Extract the [X, Y] coordinate from the center of the cell holding the provided text.  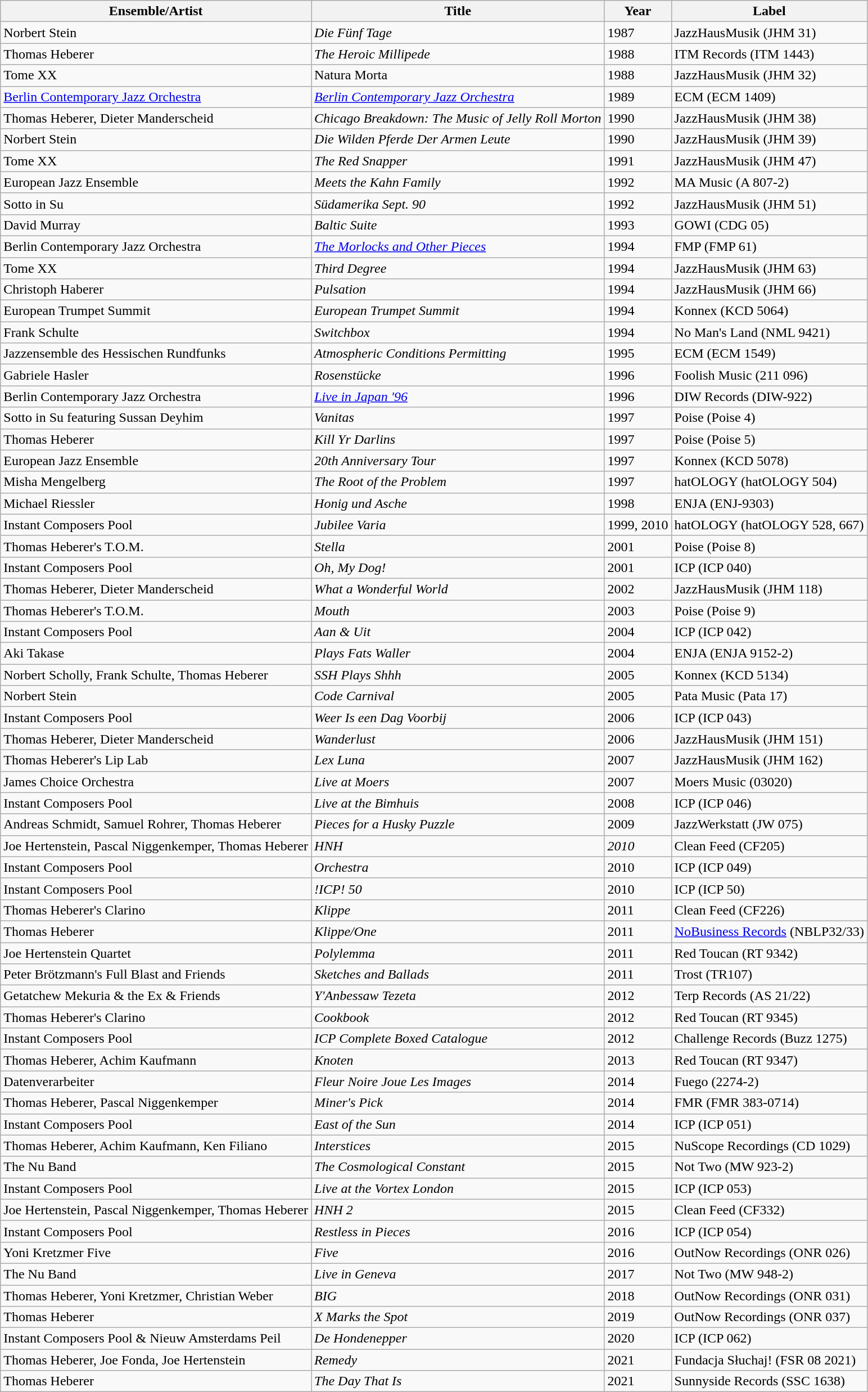
Meets the Kahn Family [458, 182]
1993 [638, 225]
1991 [638, 161]
Instant Composers Pool & Nieuw Amsterdams Peil [156, 1339]
JazzHausMusik (JHM 151) [769, 739]
Yoni Kretzmer Five [156, 1253]
Atmospheric Conditions Permitting [458, 354]
ICP Complete Boxed Catalogue [458, 1039]
Südamerika Sept. 90 [458, 204]
Pata Music (Pata 17) [769, 696]
Pieces for a Husky Puzzle [458, 825]
2017 [638, 1274]
The Heroic Millipede [458, 54]
ICP (ICP 043) [769, 718]
Sketches and Ballads [458, 975]
2013 [638, 1060]
Peter Brötzmann's Full Blast and Friends [156, 975]
Konnex (KCD 5064) [769, 311]
Red Toucan (RT 9347) [769, 1060]
ICP (ICP 053) [769, 1188]
JazzHausMusik (JHM 118) [769, 589]
Poise (Poise 5) [769, 439]
Misha Mengelberg [156, 482]
Weer Is een Dag Voorbij [458, 718]
Konnex (KCD 5134) [769, 675]
Live in Geneva [458, 1274]
1989 [638, 97]
No Man's Land (NML 9421) [769, 332]
Jubilee Varia [458, 525]
HNH [458, 846]
Live at the Vortex London [458, 1188]
Moers Music (03020) [769, 782]
Not Two (MW 923-2) [769, 1167]
2019 [638, 1317]
Klippe [458, 910]
OutNow Recordings (ONR 026) [769, 1253]
Poise (Poise 9) [769, 610]
Honig und Asche [458, 503]
Wanderlust [458, 739]
Title [458, 11]
Thomas Heberer, Achim Kaufmann [156, 1060]
Live at the Bimhuis [458, 803]
The Red Snapper [458, 161]
Lex Luna [458, 760]
NoBusiness Records (NBLP32/33) [769, 931]
Red Toucan (RT 9345) [769, 1017]
JazzHausMusik (JHM 51) [769, 204]
Challenge Records (Buzz 1275) [769, 1039]
JazzHausMusik (JHM 47) [769, 161]
Poise (Poise 4) [769, 418]
Ensemble/Artist [156, 11]
Datenverarbeiter [156, 1082]
Sotto in Su featuring Sussan Deyhim [156, 418]
Joe Hertenstein Quartet [156, 953]
Mouth [458, 610]
ICP (ICP 042) [769, 632]
The Day That Is [458, 1381]
SSH Plays Shhh [458, 675]
Third Degree [458, 268]
Die Fünf Tage [458, 33]
De Hondenepper [458, 1339]
X Marks the Spot [458, 1317]
ITM Records (ITM 1443) [769, 54]
Red Toucan (RT 9342) [769, 953]
Sotto in Su [156, 204]
hatOLOGY (hatOLOGY 528, 667) [769, 525]
Live at Moers [458, 782]
Live in Japan '96 [458, 397]
Aan & Uit [458, 632]
Polylemma [458, 953]
Chicago Breakdown: The Music of Jelly Roll Morton [458, 118]
2002 [638, 589]
Norbert Scholly, Frank Schulte, Thomas Heberer [156, 675]
OutNow Recordings (ONR 037) [769, 1317]
ICP (ICP 062) [769, 1339]
Interstices [458, 1146]
Y'Anbessaw Tezeta [458, 996]
!ICP! 50 [458, 889]
Gabriele Hasler [156, 375]
2018 [638, 1295]
ICP (ICP 054) [769, 1231]
ECM (ECM 1549) [769, 354]
OutNow Recordings (ONR 031) [769, 1295]
MA Music (A 807-2) [769, 182]
FMR (FMR 383-0714) [769, 1103]
The Root of the Problem [458, 482]
Fleur Noire Joue Les Images [458, 1082]
JazzWerkstatt (JW 075) [769, 825]
Christoph Haberer [156, 290]
Jazzensemble des Hessischen Rundfunks [156, 354]
Clean Feed (CF226) [769, 910]
Poise (Poise 8) [769, 546]
Clean Feed (CF332) [769, 1210]
2008 [638, 803]
Stella [458, 546]
ICP (ICP 046) [769, 803]
Fuego (2274-2) [769, 1082]
Clean Feed (CF205) [769, 846]
ICP (ICP 049) [769, 867]
hatOLOGY (hatOLOGY 504) [769, 482]
Thomas Heberer, Yoni Kretzmer, Christian Weber [156, 1295]
East of the Sun [458, 1124]
Code Carnival [458, 696]
David Murray [156, 225]
Klippe/One [458, 931]
Year [638, 11]
ENJA (ENJ-9303) [769, 503]
Plays Fats Waller [458, 654]
JazzHausMusik (JHM 38) [769, 118]
Sunnyside Records (SSC 1638) [769, 1381]
Konnex (KCD 5078) [769, 461]
20th Anniversary Tour [458, 461]
Cookbook [458, 1017]
FMP (FMP 61) [769, 246]
What a Wonderful World [458, 589]
2020 [638, 1339]
ECM (ECM 1409) [769, 97]
DIW Records (DIW-922) [769, 397]
Baltic Suite [458, 225]
Natura Morta [458, 75]
GOWI (CDG 05) [769, 225]
ICP (ICP 051) [769, 1124]
JazzHausMusik (JHM 162) [769, 760]
Vanitas [458, 418]
Terp Records (AS 21/22) [769, 996]
JazzHausMusik (JHM 39) [769, 139]
Thomas Heberer's Lip Lab [156, 760]
NuScope Recordings (CD 1029) [769, 1146]
1995 [638, 354]
1987 [638, 33]
ICP (ICP 50) [769, 889]
JazzHausMusik (JHM 63) [769, 268]
Michael Riessler [156, 503]
Getatchew Mekuria & the Ex & Friends [156, 996]
JazzHausMusik (JHM 66) [769, 290]
Not Two (MW 948-2) [769, 1274]
BIG [458, 1295]
2003 [638, 610]
James Choice Orchestra [156, 782]
Miner's Pick [458, 1103]
Aki Takase [156, 654]
JazzHausMusik (JHM 32) [769, 75]
Pulsation [458, 290]
2009 [638, 825]
Thomas Heberer, Joe Fonda, Joe Hertenstein [156, 1360]
Trost (TR107) [769, 975]
ICP (ICP 040) [769, 567]
Five [458, 1253]
1999, 2010 [638, 525]
1998 [638, 503]
HNH 2 [458, 1210]
Remedy [458, 1360]
Oh, My Dog! [458, 567]
Thomas Heberer, Pascal Niggenkemper [156, 1103]
Kill Yr Darlins [458, 439]
The Cosmological Constant [458, 1167]
Fundacja Słuchaj! (FSR 08 2021) [769, 1360]
Die Wilden Pferde Der Armen Leute [458, 139]
Restless in Pieces [458, 1231]
Andreas Schmidt, Samuel Rohrer, Thomas Heberer [156, 825]
Switchbox [458, 332]
Frank Schulte [156, 332]
Rosenstücke [458, 375]
Label [769, 11]
The Morlocks and Other Pieces [458, 246]
Foolish Music (211 096) [769, 375]
ENJA (ENJA 9152-2) [769, 654]
Orchestra [458, 867]
Knoten [458, 1060]
JazzHausMusik (JHM 31) [769, 33]
Thomas Heberer, Achim Kaufmann, Ken Filiano [156, 1146]
